Provide the (X, Y) coordinate of the cell's center where the given text is located.  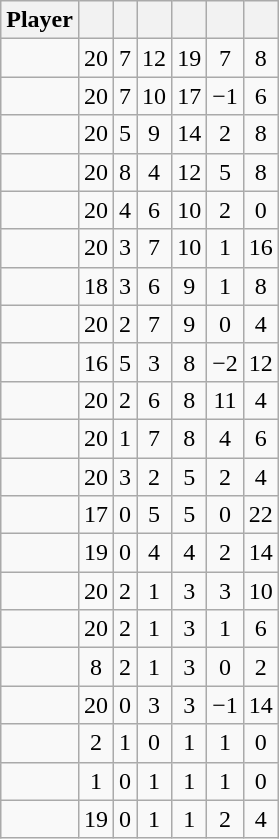
−2 (226, 362)
Player (40, 20)
11 (226, 400)
22 (260, 515)
18 (96, 286)
